Search for the cell housing the specified text and yield its [X, Y] center coordinate. 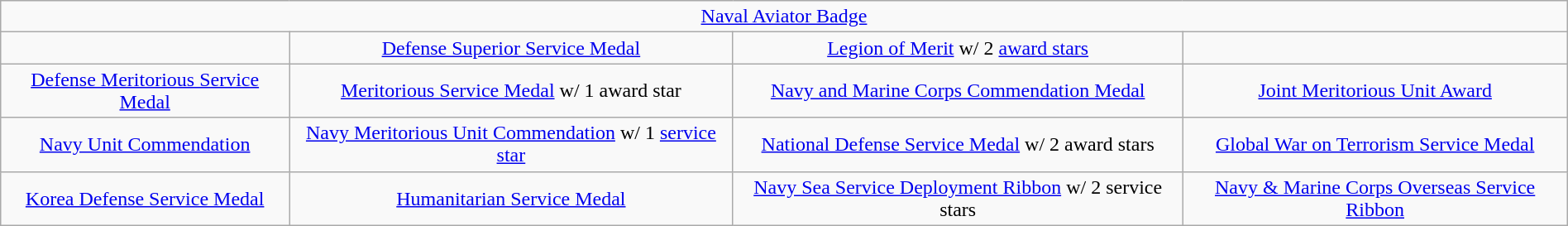
Joint Meritorious Unit Award [1374, 91]
Navy Unit Commendation [146, 144]
Global War on Terrorism Service Medal [1374, 144]
Naval Aviator Badge [784, 17]
Navy & Marine Corps Overseas Service Ribbon [1374, 199]
Defense Meritorious Service Medal [146, 91]
Humanitarian Service Medal [511, 199]
Navy and Marine Corps Commendation Medal [958, 91]
National Defense Service Medal w/ 2 award stars [958, 144]
Defense Superior Service Medal [511, 48]
Korea Defense Service Medal [146, 199]
Legion of Merit w/ 2 award stars [958, 48]
Meritorious Service Medal w/ 1 award star [511, 91]
Navy Sea Service Deployment Ribbon w/ 2 service stars [958, 199]
Navy Meritorious Unit Commendation w/ 1 service star [511, 144]
